From the cell containing the given text, extract its center point as (x, y) coordinate. 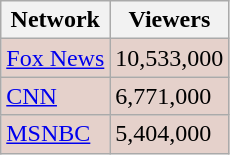
Viewers (170, 20)
Network (56, 20)
10,533,000 (170, 58)
5,404,000 (170, 134)
CNN (56, 96)
6,771,000 (170, 96)
Fox News (56, 58)
MSNBC (56, 134)
